Return (X, Y) of the center of cell containing provided text 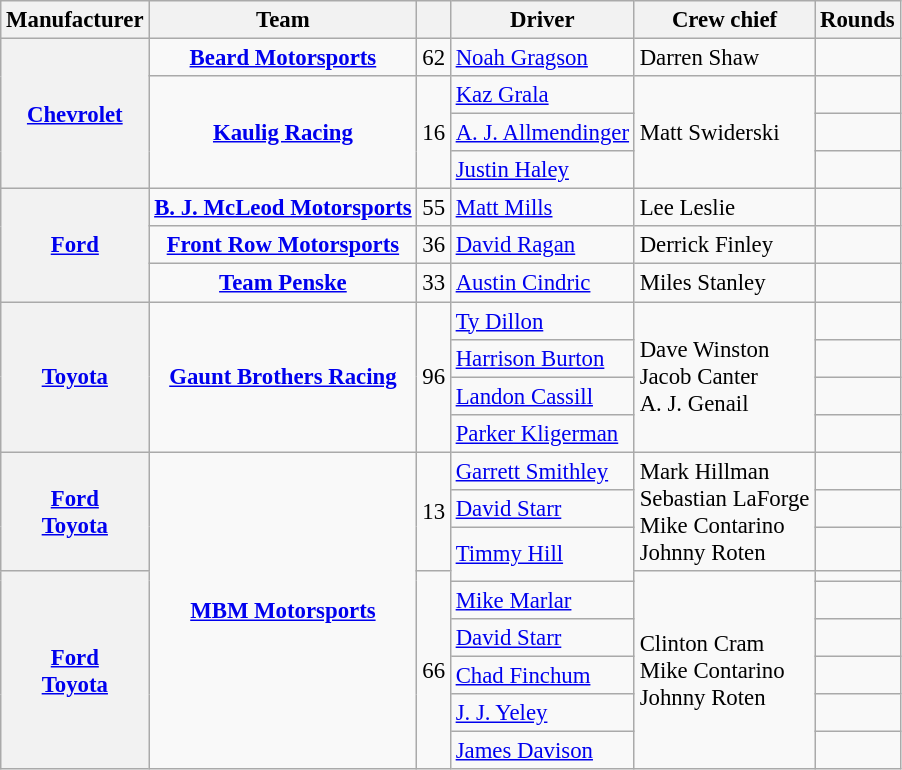
Gaunt Brothers Racing (283, 377)
Dave Winston Jacob Canter A. J. Genail (724, 377)
Lee Leslie (724, 208)
Crew chief (724, 20)
Parker Kligerman (542, 433)
Austin Cindric (542, 283)
13 (434, 512)
Justin Haley (542, 170)
B. J. McLeod Motorsports (283, 208)
Clinton Cram Mike Contarino Johnny Roten (724, 670)
Team (283, 20)
A. J. Allmendinger (542, 133)
Chevrolet (75, 114)
Matt Swiderski (724, 132)
Kaulig Racing (283, 132)
Harrison Burton (542, 358)
J. J. Yeley (542, 713)
Beard Motorsports (283, 58)
James Davison (542, 751)
96 (434, 377)
55 (434, 208)
36 (434, 245)
Team Penske (283, 283)
Darren Shaw (724, 58)
Matt Mills (542, 208)
David Ragan (542, 245)
Mark Hillman Sebastian LaForge Mike Contarino Johnny Roten (724, 512)
Landon Cassill (542, 396)
Rounds (858, 20)
Ty Dillon (542, 321)
62 (434, 58)
33 (434, 283)
Chad Finchum (542, 675)
MBM Motorsports (283, 610)
Manufacturer (75, 20)
16 (434, 132)
Garrett Smithley (542, 471)
Timmy Hill (542, 554)
Derrick Finley (724, 245)
Toyota (75, 377)
66 (434, 670)
Driver (542, 20)
Mike Marlar (542, 600)
Noah Gragson (542, 58)
Kaz Grala (542, 95)
Ford (75, 246)
Miles Stanley (724, 283)
Front Row Motorsports (283, 245)
